Output the [X, Y] coordinate of the center of the cell containing the given text.  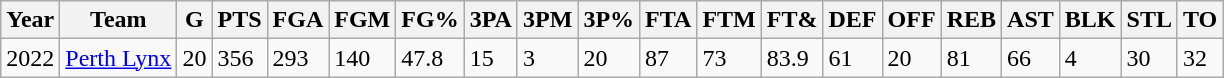
PTS [240, 20]
87 [668, 58]
73 [729, 58]
2022 [30, 58]
OFF [912, 20]
Perth Lynx [118, 58]
66 [1031, 58]
81 [971, 58]
15 [490, 58]
61 [852, 58]
32 [1200, 58]
FTM [729, 20]
G [194, 20]
FGA [298, 20]
REB [971, 20]
TO [1200, 20]
30 [1149, 58]
3P% [609, 20]
3PM [547, 20]
BLK [1090, 20]
3PA [490, 20]
STL [1149, 20]
FTA [668, 20]
293 [298, 58]
DEF [852, 20]
FGM [362, 20]
83.9 [792, 58]
AST [1031, 20]
47.8 [430, 58]
FG% [430, 20]
4 [1090, 58]
140 [362, 58]
Team [118, 20]
3 [547, 58]
FT& [792, 20]
356 [240, 58]
Year [30, 20]
